Determine the [x, y] coordinate at the center of the cell enclosing the given text.  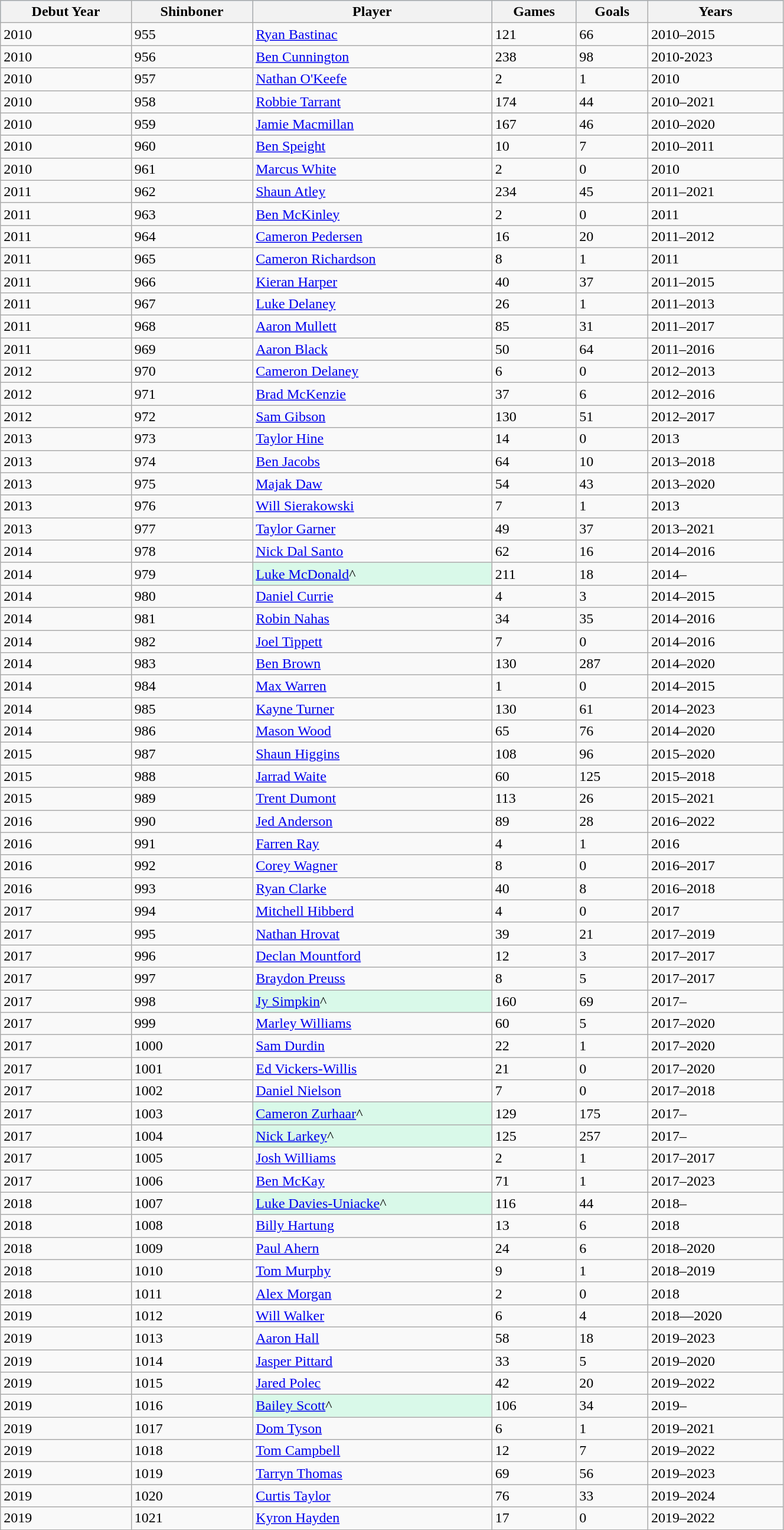
959 [192, 124]
9 [534, 1271]
Declan Mountford [372, 956]
Shinboner [192, 12]
983 [192, 664]
89 [534, 821]
2017–2023 [716, 1181]
973 [192, 439]
996 [192, 956]
Jasper Pittard [372, 1360]
968 [192, 327]
988 [192, 776]
Nathan O'Keefe [372, 79]
1001 [192, 1069]
Majak Daw [372, 484]
Player [372, 12]
2014– [716, 574]
Daniel Nielson [372, 1091]
Ryan Bastinac [372, 34]
Tarryn Thomas [372, 1473]
45 [612, 191]
2019– [716, 1406]
1012 [192, 1316]
Ben Jacobs [372, 461]
2010–2011 [716, 147]
Shaun Higgins [372, 754]
Billy Hartung [372, 1226]
965 [192, 259]
Tom Murphy [372, 1271]
Nathan Hrovat [372, 933]
42 [534, 1383]
1006 [192, 1181]
49 [534, 529]
2015–2020 [716, 754]
116 [534, 1203]
Kyron Hayden [372, 1518]
71 [534, 1181]
62 [534, 551]
Goals [612, 12]
1009 [192, 1248]
Years [716, 12]
Will Walker [372, 1316]
Alex Morgan [372, 1293]
984 [192, 686]
Nick Dal Santo [372, 551]
85 [534, 327]
986 [192, 731]
2019–2021 [716, 1428]
1002 [192, 1091]
2013–2020 [716, 484]
Ed Vickers-Willis [372, 1069]
46 [612, 124]
Taylor Garner [372, 529]
Marcus White [372, 169]
Luke Delaney [372, 304]
39 [534, 933]
35 [612, 618]
Curtis Taylor [372, 1496]
981 [192, 618]
13 [534, 1226]
2010–2015 [716, 34]
51 [612, 416]
287 [612, 664]
976 [192, 506]
993 [192, 888]
963 [192, 214]
Cameron Richardson [372, 259]
2010–2020 [716, 124]
2015–2018 [716, 776]
Cameron Pedersen [372, 236]
2013–2018 [716, 461]
Kayne Turner [372, 709]
Kieran Harper [372, 282]
972 [192, 416]
1017 [192, 1428]
956 [192, 57]
Cameron Zurhaar^ [372, 1114]
2012–2016 [716, 394]
Ben Brown [372, 664]
991 [192, 844]
Aaron Black [372, 349]
24 [534, 1248]
Ben Speight [372, 147]
Luke McDonald^ [372, 574]
971 [192, 394]
Nick Larkey^ [372, 1136]
Jed Anderson [372, 821]
Ben Cunnington [372, 57]
1000 [192, 1046]
61 [612, 709]
1003 [192, 1114]
Josh Williams [372, 1158]
54 [534, 484]
Cameron Delaney [372, 372]
958 [192, 102]
Bailey Scott^ [372, 1406]
2018– [716, 1203]
Aaron Hall [372, 1338]
129 [534, 1114]
2013–2021 [716, 529]
957 [192, 79]
175 [612, 1114]
Sam Durdin [372, 1046]
962 [192, 191]
31 [612, 327]
50 [534, 349]
Paul Ahern [372, 1248]
1005 [192, 1158]
1016 [192, 1406]
1020 [192, 1496]
Max Warren [372, 686]
966 [192, 282]
Dom Tyson [372, 1428]
Corey Wagner [372, 866]
Taylor Hine [372, 439]
Joel Tippett [372, 641]
1007 [192, 1203]
997 [192, 978]
1010 [192, 1271]
2016–2018 [716, 888]
Braydon Preuss [372, 978]
1004 [192, 1136]
106 [534, 1406]
1011 [192, 1293]
238 [534, 57]
Daniel Currie [372, 596]
2010–2021 [716, 102]
Tom Campbell [372, 1451]
98 [612, 57]
66 [612, 34]
2017–2018 [716, 1091]
211 [534, 574]
96 [612, 754]
961 [192, 169]
960 [192, 147]
2016–2022 [716, 821]
14 [534, 439]
Brad McKenzie [372, 394]
257 [612, 1136]
2018–2020 [716, 1248]
2017–2019 [716, 933]
Debut Year [66, 12]
2012–2017 [716, 416]
28 [612, 821]
2011–2012 [716, 236]
2012–2013 [716, 372]
999 [192, 1024]
998 [192, 1001]
2019–2024 [716, 1496]
1019 [192, 1473]
985 [192, 709]
2011–2021 [716, 191]
160 [534, 1001]
992 [192, 866]
121 [534, 34]
Robbie Tarrant [372, 102]
174 [534, 102]
167 [534, 124]
969 [192, 349]
Games [534, 12]
Mitchell Hibberd [372, 911]
994 [192, 911]
43 [612, 484]
2010-2023 [716, 57]
980 [192, 596]
Mason Wood [372, 731]
Jarrad Waite [372, 776]
2011–2015 [716, 282]
Farren Ray [372, 844]
2011–2017 [716, 327]
Ben McKinley [372, 214]
Will Sierakowski [372, 506]
974 [192, 461]
2016–2017 [716, 866]
Shaun Atley [372, 191]
978 [192, 551]
955 [192, 34]
977 [192, 529]
989 [192, 799]
56 [612, 1473]
Jamie Macmillan [372, 124]
Marley Williams [372, 1024]
113 [534, 799]
2019–2020 [716, 1360]
979 [192, 574]
58 [534, 1338]
Jared Polec [372, 1383]
1008 [192, 1226]
2018–2019 [716, 1271]
Luke Davies-Uniacke^ [372, 1203]
975 [192, 484]
2015–2021 [716, 799]
2011–2016 [716, 349]
987 [192, 754]
1014 [192, 1360]
967 [192, 304]
982 [192, 641]
65 [534, 731]
Trent Dumont [372, 799]
234 [534, 191]
1021 [192, 1518]
1018 [192, 1451]
2014–2023 [716, 709]
Sam Gibson [372, 416]
1013 [192, 1338]
995 [192, 933]
970 [192, 372]
Jy Simpkin^ [372, 1001]
990 [192, 821]
108 [534, 754]
17 [534, 1518]
Aaron Mullett [372, 327]
Robin Nahas [372, 618]
2018—2020 [716, 1316]
22 [534, 1046]
2011–2013 [716, 304]
1015 [192, 1383]
Ben McKay [372, 1181]
Ryan Clarke [372, 888]
964 [192, 236]
